For the text-containing cell, return its midpoint in (x, y) coordinate format. 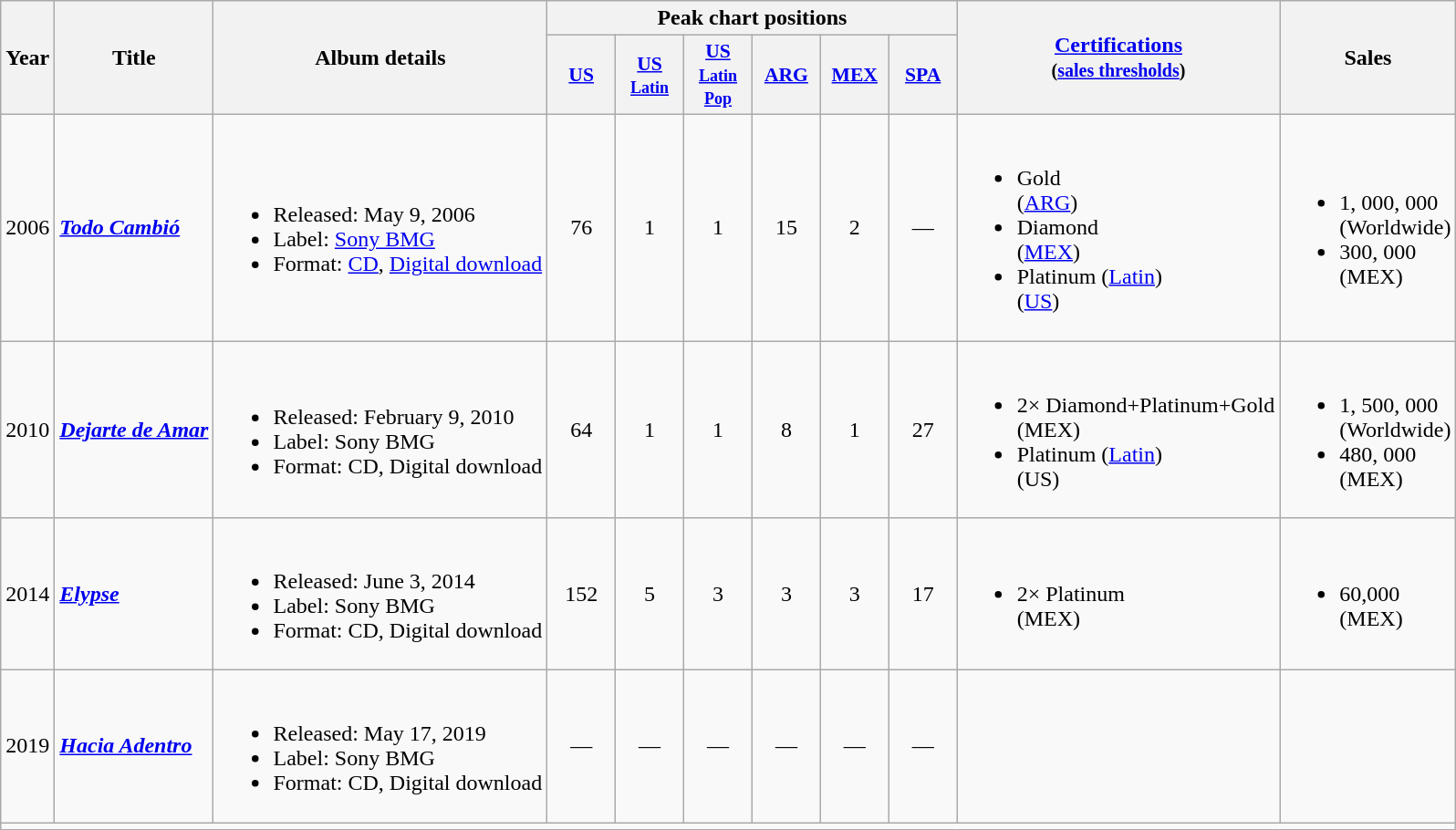
ARG (786, 75)
Released: May 9, 2006Label: Sony BMGFormat: CD, Digital download (380, 227)
5 (650, 595)
2010 (27, 430)
Released: June 3, 2014Label: Sony BMGFormat: CD, Digital download (380, 595)
8 (786, 430)
Peak chart positions (752, 18)
Hacia Adentro (134, 746)
Todo Cambió (134, 227)
Year (27, 58)
2019 (27, 746)
2× Platinum (MEX) (1118, 595)
USLatin (650, 75)
Title (134, 58)
1, 500, 000(Worldwide)480, 000(MEX) (1368, 430)
USLatinPop (719, 75)
US (582, 75)
152 (582, 595)
SPA (923, 75)
1, 000, 000(Worldwide)300, 000(MEX) (1368, 227)
Certifications(sales thresholds) (1118, 58)
27 (923, 430)
Sales (1368, 58)
2× Diamond+Platinum+Gold (MEX)Platinum (Latin)(US) (1118, 430)
76 (582, 227)
Elypse (134, 595)
2 (854, 227)
17 (923, 595)
15 (786, 227)
60,000(MEX) (1368, 595)
MEX (854, 75)
Released: May 17, 2019Label: Sony BMGFormat: CD, Digital download (380, 746)
2006 (27, 227)
Released: February 9, 2010Label: Sony BMGFormat: CD, Digital download (380, 430)
2014 (27, 595)
Dejarte de Amar (134, 430)
64 (582, 430)
Album details (380, 58)
Gold (ARG)Diamond (MEX)Platinum (Latin)(US) (1118, 227)
